From the cell containing the given text, extract its center point as (X, Y) coordinate. 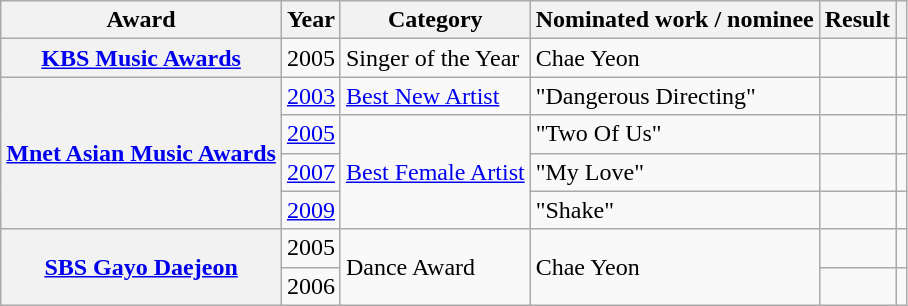
2009 (310, 210)
Result (857, 20)
Nominated work / nominee (674, 20)
Mnet Asian Music Awards (142, 153)
Category (435, 20)
2007 (310, 172)
Best New Artist (435, 96)
"Dangerous Directing" (674, 96)
Dance Award (435, 267)
Best Female Artist (435, 172)
2003 (310, 96)
Singer of the Year (435, 58)
2006 (310, 286)
Year (310, 20)
KBS Music Awards (142, 58)
"My Love" (674, 172)
SBS Gayo Daejeon (142, 267)
"Shake" (674, 210)
Award (142, 20)
"Two Of Us" (674, 134)
